Locate the cell with the specified text and output its [X, Y] center coordinate. 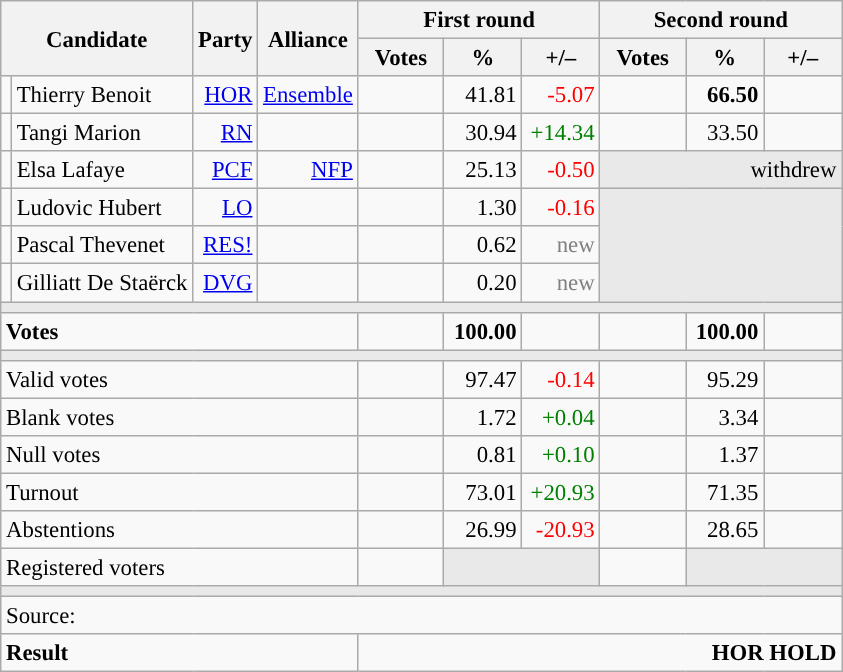
Valid votes [180, 379]
73.01 [483, 492]
PCF [226, 170]
66.50 [725, 95]
0.81 [483, 455]
Abstentions [180, 530]
-5.07 [561, 95]
26.99 [483, 530]
33.50 [725, 133]
Null votes [180, 455]
RES! [226, 245]
0.20 [483, 283]
Second round [721, 20]
-0.16 [561, 208]
Elsa Lafaye [102, 170]
First round [479, 20]
-0.14 [561, 379]
HOR HOLD [600, 653]
0.62 [483, 245]
Party [226, 38]
Candidate [97, 38]
Thierry Benoit [102, 95]
Pascal Thevenet [102, 245]
3.34 [725, 417]
71.35 [725, 492]
1.72 [483, 417]
Registered voters [180, 567]
+0.10 [561, 455]
LO [226, 208]
HOR [226, 95]
Ludovic Hubert [102, 208]
Turnout [180, 492]
95.29 [725, 379]
RN [226, 133]
97.47 [483, 379]
1.37 [725, 455]
DVG [226, 283]
Alliance [308, 38]
25.13 [483, 170]
Blank votes [180, 417]
Gilliatt De Staërck [102, 283]
Source: [422, 616]
30.94 [483, 133]
+14.34 [561, 133]
-20.93 [561, 530]
41.81 [483, 95]
NFP [308, 170]
Result [180, 653]
Tangi Marion [102, 133]
1.30 [483, 208]
Ensemble [308, 95]
withdrew [721, 170]
28.65 [725, 530]
+0.04 [561, 417]
+20.93 [561, 492]
-0.50 [561, 170]
